For the text-containing cell, return its midpoint in (x, y) coordinate format. 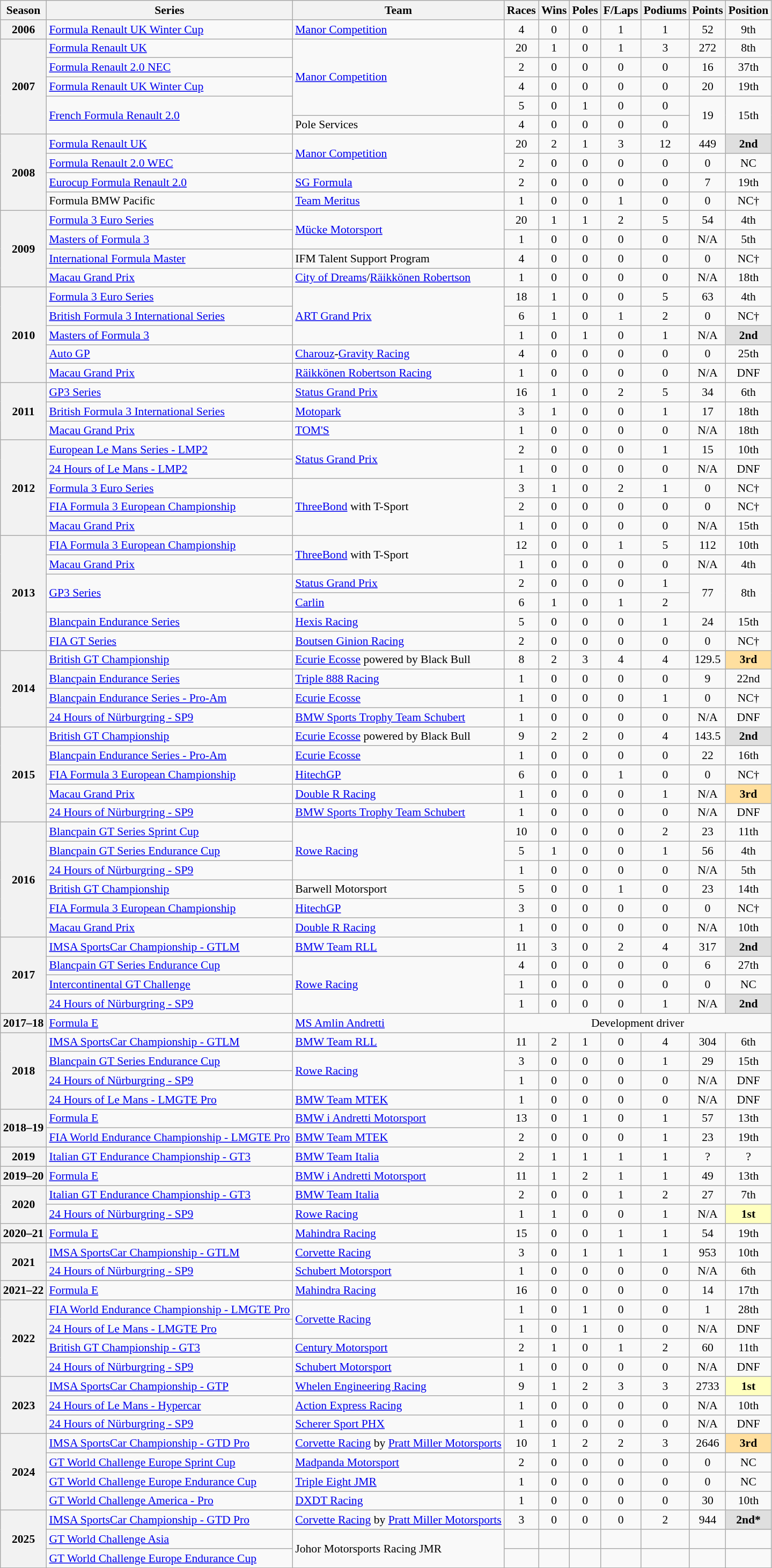
2023 (24, 1405)
14 (708, 1291)
Poles (585, 10)
Carlin (398, 603)
2018–19 (24, 1128)
944 (708, 1520)
29 (708, 1062)
22 (708, 756)
DXDT Racing (398, 1501)
272 (708, 48)
304 (708, 1042)
2020 (24, 1205)
Formula BMW Pacific (170, 201)
Season (24, 10)
Boutsen Ginion Racing (398, 641)
2007 (24, 86)
24 Hours of Le Mans - Hypercar (170, 1405)
112 (708, 546)
Team (398, 10)
Wins (554, 10)
Formula Renault 2.0 NEC (170, 68)
Whelen Engineering Racing (398, 1386)
2012 (24, 488)
27 (708, 1195)
7 (708, 182)
37th (748, 68)
27th (748, 966)
52 (708, 30)
Races (521, 10)
Barwell Motorsport (398, 889)
143.5 (708, 737)
2646 (708, 1444)
Auto GP (170, 354)
2018 (24, 1071)
953 (708, 1253)
9th (748, 30)
Points (708, 10)
Motopark (398, 411)
Formula Renault 2.0 WEC (170, 163)
GT World Challenge Europe Sprint Cup (170, 1463)
77 (708, 593)
22nd (748, 679)
63 (708, 297)
2021–22 (24, 1291)
17 (708, 411)
28th (748, 1310)
2014 (24, 688)
24 Hours of Le Mans - LMP2 (170, 469)
TOM'S (398, 431)
British GT Championship - GT3 (170, 1348)
MS Amlin Andretti (398, 1023)
2733 (708, 1386)
Madpanda Motorsport (398, 1463)
Development driver (638, 1023)
GT World Challenge Asia (170, 1539)
SG Formula (398, 182)
49 (708, 1176)
2020–21 (24, 1233)
2019 (24, 1157)
European Le Mans Series - LMP2 (170, 450)
Triple Eight JMR (398, 1482)
French Formula Renault 2.0 (170, 115)
2010 (24, 335)
FIA GT Series (170, 641)
34 (708, 393)
International Formula Master (170, 259)
Team Meritus (398, 201)
Charouz-Gravity Racing (398, 354)
2015 (24, 775)
57 (708, 1118)
2011 (24, 412)
25th (748, 354)
Eurocup Formula Renault 2.0 (170, 182)
2024 (24, 1472)
7th (748, 1195)
2021 (24, 1262)
Century Motorsport (398, 1348)
2017–18 (24, 1023)
24 (708, 622)
Johor Motorsports Racing JMR (398, 1548)
2025 (24, 1540)
17th (748, 1291)
IFM Talent Support Program (398, 259)
2017 (24, 975)
16th (748, 756)
F/Laps (621, 10)
19 (708, 115)
60 (708, 1348)
14th (748, 889)
Räikkönen Robertson Racing (398, 373)
8 (521, 660)
2nd* (748, 1520)
2009 (24, 249)
Intercontinental GT Challenge (170, 985)
ART Grand Prix (398, 316)
Pole Services (398, 125)
56 (708, 851)
Podiums (665, 10)
Triple 888 Racing (398, 679)
Blancpain GT Series Sprint Cup (170, 832)
Hexis Racing (398, 622)
Action Express Racing (398, 1405)
13 (521, 1118)
Position (748, 10)
2022 (24, 1338)
2019–20 (24, 1176)
Scherer Sport PHX (398, 1424)
317 (708, 947)
18 (521, 297)
30 (708, 1501)
2006 (24, 30)
IMSA SportsCar Championship - GTP (170, 1386)
City of Dreams/Räikkönen Robertson (398, 278)
2008 (24, 173)
GT World Challenge America - Pro (170, 1501)
Series (170, 10)
449 (708, 144)
2013 (24, 593)
2016 (24, 880)
Mücke Motorsport (398, 230)
129.5 (708, 660)
